Capture the cell that displays the provided text and extract its (x, y) central coordinate. 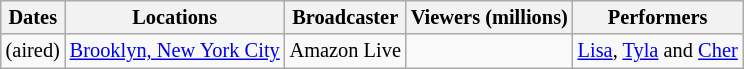
Locations (175, 17)
Dates (33, 17)
Brooklyn, New York City (175, 51)
(aired) (33, 51)
Broadcaster (346, 17)
Lisa, Tyla and Cher (658, 51)
Viewers (millions) (490, 17)
Amazon Live (346, 51)
Performers (658, 17)
